Extract the [X, Y] coordinate from the center of the cell holding the provided text.  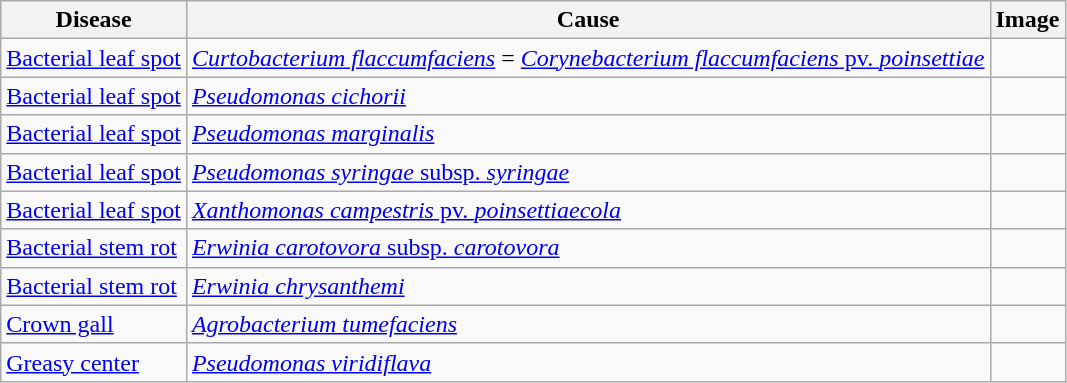
Erwinia chrysanthemi [588, 286]
Curtobacterium flaccumfaciens = Corynebacterium flaccumfaciens pv. poinsettiae [588, 58]
Image [1028, 20]
Xanthomonas campestris pv. poinsettiaecola [588, 210]
Disease [94, 20]
Greasy center [94, 362]
Erwinia carotovora subsp. carotovora [588, 248]
Pseudomonas viridiflava [588, 362]
Agrobacterium tumefaciens [588, 324]
Pseudomonas cichorii [588, 96]
Pseudomonas syringae subsp. syringae [588, 172]
Cause [588, 20]
Crown gall [94, 324]
Pseudomonas marginalis [588, 134]
